Output the (X, Y) coordinate of the center of the cell containing the given text.  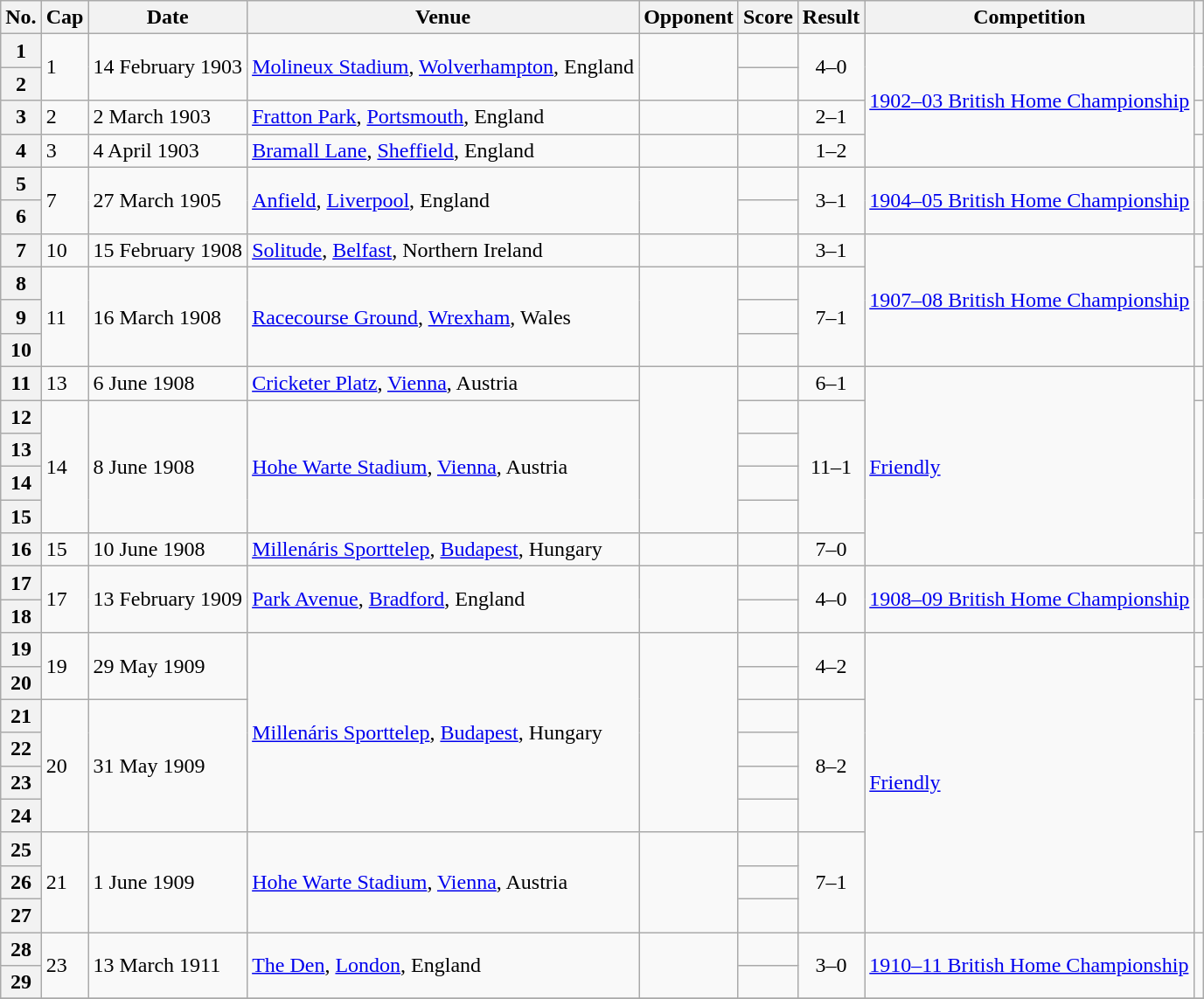
13 February 1909 (168, 600)
27 March 1905 (168, 200)
6 (21, 217)
6–1 (831, 383)
26 (21, 882)
12 (21, 417)
Result (831, 17)
Cricketer Platz, Vienna, Austria (443, 383)
6 June 1908 (168, 383)
8 June 1908 (168, 467)
1–2 (831, 150)
Date (168, 17)
1907–08 British Home Championship (1030, 300)
22 (21, 749)
Anfield, Liverpool, England (443, 200)
24 (21, 815)
25 (21, 849)
4 April 1903 (168, 150)
Solitude, Belfast, Northern Ireland (443, 250)
Opponent (689, 17)
8 (21, 283)
Park Avenue, Bradford, England (443, 600)
29 May 1909 (168, 666)
16 March 1908 (168, 316)
29 (21, 982)
15 February 1908 (168, 250)
7–0 (831, 550)
1908–09 British Home Championship (1030, 600)
Molineux Stadium, Wolverhampton, England (443, 67)
Venue (443, 17)
Score (768, 17)
31 May 1909 (168, 766)
27 (21, 915)
Bramall Lane, Sheffield, England (443, 150)
9 (21, 316)
2 March 1903 (168, 117)
1 June 1909 (168, 882)
11–1 (831, 467)
14 February 1903 (168, 67)
Fratton Park, Portsmouth, England (443, 117)
2–1 (831, 117)
4 (21, 150)
Cap (65, 17)
The Den, London, England (443, 965)
No. (21, 17)
Competition (1030, 17)
Racecourse Ground, Wrexham, Wales (443, 316)
8–2 (831, 766)
18 (21, 616)
13 March 1911 (168, 965)
4–2 (831, 666)
1902–03 British Home Championship (1030, 101)
5 (21, 184)
1910–11 British Home Championship (1030, 965)
16 (21, 550)
3–0 (831, 965)
1904–05 British Home Championship (1030, 200)
10 June 1908 (168, 550)
28 (21, 948)
